Capture the cell that displays the provided text and extract its [x, y] central coordinate. 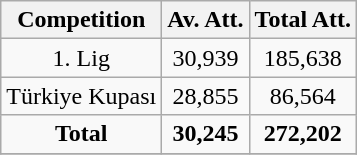
Competition [82, 20]
1. Lig [82, 58]
30,245 [206, 134]
Türkiye Kupası [82, 96]
272,202 [303, 134]
Total [82, 134]
30,939 [206, 58]
86,564 [303, 96]
28,855 [206, 96]
Av. Att. [206, 20]
Total Att. [303, 20]
185,638 [303, 58]
